For the text-containing cell, return its midpoint in (x, y) coordinate format. 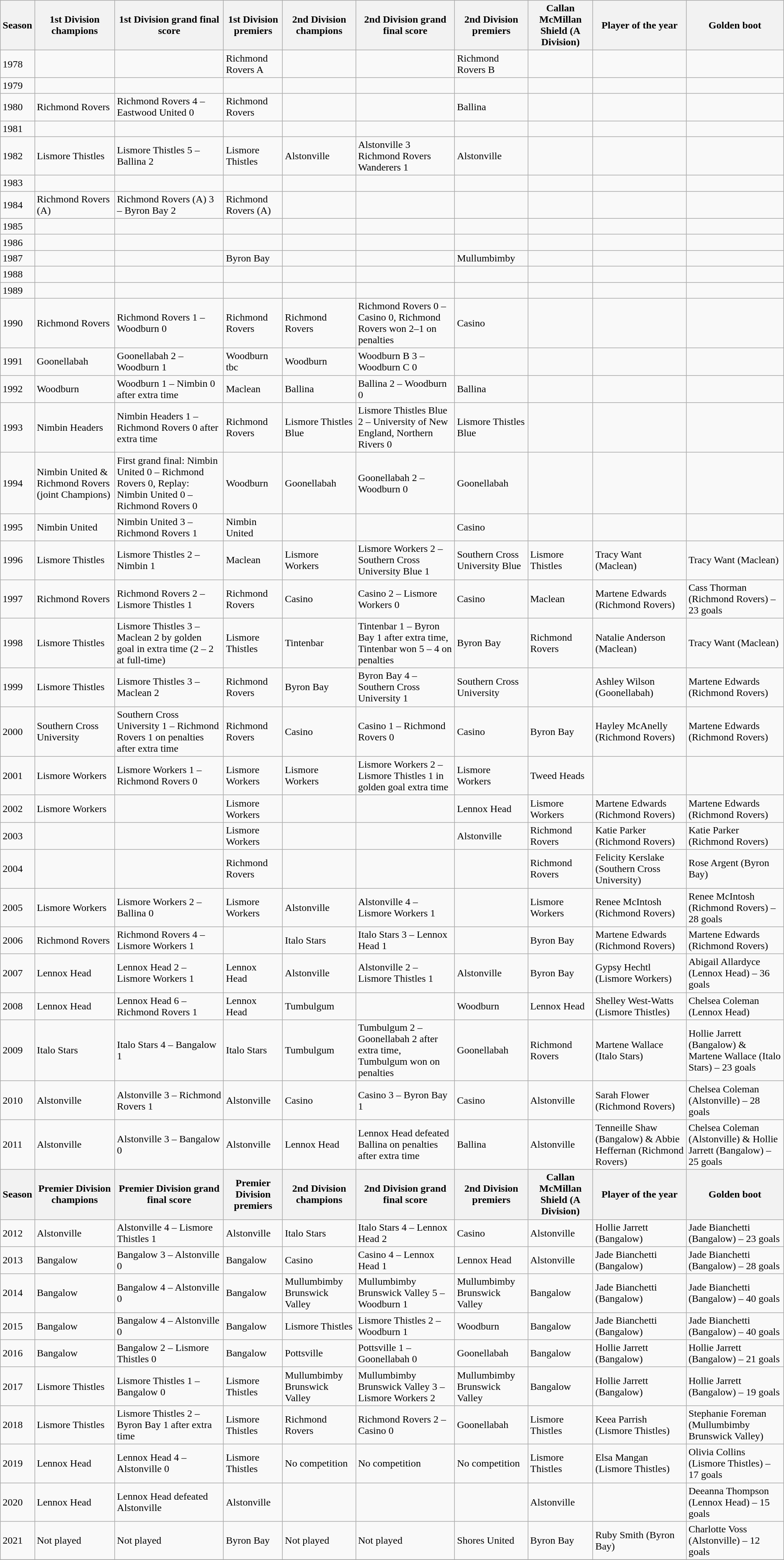
Lismore Thistles 2 – Nimbin 1 (169, 560)
Premier Division premiers (253, 1194)
Southern Cross University 1 – Richmond Rovers 1 on penalties after extra time (169, 732)
Richmond Rovers 4 – Lismore Workers 1 (169, 940)
1st Division premiers (253, 25)
1982 (18, 156)
Alstonville 3 – Richmond Rovers 1 (169, 1100)
Renee McIntosh (Richmond Rovers) (640, 908)
Tenneille Shaw (Bangalow) & Abbie Heffernan (Richmond Rovers) (640, 1145)
Richmond Rovers 2 – Lismore Thistles 1 (169, 599)
1991 (18, 362)
Hollie Jarrett (Bangalow) & Martene Wallace (Italo Stars) – 23 goals (735, 1050)
Mullumbimby Brunswick Valley 3 – Lismore Workers 2 (405, 1386)
1988 (18, 274)
Lennox Head 6 – Richmond Rovers 1 (169, 1006)
Tintenbar 1 – Byron Bay 1 after extra time, Tintenbar won 5 – 4 on penalties (405, 643)
Tweed Heads (560, 776)
2007 (18, 973)
Ashley Wilson (Goonellabah) (640, 687)
Byron Bay 4 – Southern Cross University 1 (405, 687)
2021 (18, 1541)
Ruby Smith (Byron Bay) (640, 1541)
Mullumbimby (492, 258)
2011 (18, 1145)
Olivia Collins (Lismore Thistles) – 17 goals (735, 1463)
Lismore Workers 2 – Lismore Thistles 1 in golden goal extra time (405, 776)
2001 (18, 776)
Chelsea Coleman (Lennox Head) (735, 1006)
1993 (18, 427)
1994 (18, 483)
1984 (18, 204)
Lismore Thistles 2 – Byron Bay 1 after extra time (169, 1425)
Deeanna Thompson (Lennox Head) – 15 goals (735, 1502)
Richmond Rovers A (253, 64)
1990 (18, 323)
Lismore Thistles 5 – Ballina 2 (169, 156)
1980 (18, 107)
Lismore Thistles 1 – Bangalow 0 (169, 1386)
1995 (18, 527)
Lismore Thistles 3 – Maclean 2 by golden goal in extra time (2 – 2 at full-time) (169, 643)
Lennox Head defeated Alstonville (169, 1502)
Lismore Workers 2 – Ballina 0 (169, 908)
1985 (18, 226)
Charlotte Voss (Alstonville) – 12 goals (735, 1541)
2020 (18, 1502)
Keea Parrish (Lismore Thistles) (640, 1425)
1997 (18, 599)
Alstonville 2 – Lismore Thistles 1 (405, 973)
1981 (18, 129)
1983 (18, 183)
Nimbin United & Richmond Rovers (joint Champions) (75, 483)
Nimbin Headers (75, 427)
Shores United (492, 1541)
1999 (18, 687)
Stephanie Foreman (Mullumbimby Brunswick Valley) (735, 1425)
2002 (18, 809)
Ballina 2 – Woodburn 0 (405, 389)
Jade Bianchetti (Bangalow) – 23 goals (735, 1233)
2014 (18, 1293)
Nimbin Headers 1 – Richmond Rovers 0 after extra time (169, 427)
1989 (18, 290)
2000 (18, 732)
Tintenbar (319, 643)
Shelley West-Watts (Lismore Thistles) (640, 1006)
Alstonville 3 – Bangalow 0 (169, 1145)
Richmond Rovers 4 – Eastwood United 0 (169, 107)
Rose Argent (Byron Bay) (735, 869)
2012 (18, 1233)
2010 (18, 1100)
Richmond Rovers B (492, 64)
Chelsea Coleman (Alstonville) – 28 goals (735, 1100)
Lismore Workers 1 – Richmond Rovers 0 (169, 776)
2009 (18, 1050)
2008 (18, 1006)
Chelsea Coleman (Alstonville) & Hollie Jarrett (Bangalow) – 25 goals (735, 1145)
1978 (18, 64)
Lismore Thistles 3 – Maclean 2 (169, 687)
Alstonville 3 Richmond Rovers Wanderers 1 (405, 156)
1986 (18, 242)
Lennox Head 4 – Alstonville 0 (169, 1463)
Pottsville 1 – Goonellabah 0 (405, 1353)
1979 (18, 85)
1998 (18, 643)
1992 (18, 389)
Richmond Rovers 2 – Casino 0 (405, 1425)
Jade Bianchetti (Bangalow) – 28 goals (735, 1260)
2015 (18, 1326)
Lennox Head 2 – Lismore Workers 1 (169, 973)
Mullumbimby Brunswick Valley 5 – Woodburn 1 (405, 1293)
Lismore Workers 2 – Southern Cross University Blue 1 (405, 560)
Alstonville 4 – Lismore Workers 1 (405, 908)
Southern Cross University Blue (492, 560)
Lennox Head defeated Ballina on penalties after extra time (405, 1145)
Woodburn 1 – Nimbin 0 after extra time (169, 389)
Casino 4 – Lennox Head 1 (405, 1260)
Casino 2 – Lismore Workers 0 (405, 599)
2003 (18, 836)
Richmond Rovers (A) 3 – Byron Bay 2 (169, 204)
Natalie Anderson (Maclean) (640, 643)
2004 (18, 869)
Cass Thorman (Richmond Rovers) – 23 goals (735, 599)
Elsa Mangan (Lismore Thistles) (640, 1463)
Woodburn tbc (253, 362)
2018 (18, 1425)
Italo Stars 3 – Lennox Head 1 (405, 940)
Hollie Jarrett (Bangalow) – 21 goals (735, 1353)
1987 (18, 258)
Felicity Kerslake (Southern Cross University) (640, 869)
Tumbulgum 2 – Goonellabah 2 after extra time, Tumbulgum won on penalties (405, 1050)
Hayley McAnelly (Richmond Rovers) (640, 732)
Nimbin United 3 – Richmond Rovers 1 (169, 527)
Woodburn B 3 – Woodburn C 0 (405, 362)
1st Division champions (75, 25)
Casino 1 – Richmond Rovers 0 (405, 732)
Alstonville 4 – Lismore Thistles 1 (169, 1233)
2017 (18, 1386)
Bangalow 3 – Alstonville 0 (169, 1260)
2019 (18, 1463)
Abigail Allardyce (Lennox Head) – 36 goals (735, 973)
First grand final: Nimbin United 0 – Richmond Rovers 0, Replay: Nimbin United 0 – Richmond Rovers 0 (169, 483)
Premier Division grand final score (169, 1194)
1996 (18, 560)
Lismore Thistles Blue 2 – University of New England, Northern Rivers 0 (405, 427)
Pottsville (319, 1353)
Casino 3 – Byron Bay 1 (405, 1100)
Martene Wallace (Italo Stars) (640, 1050)
Gypsy Hechtl (Lismore Workers) (640, 973)
Italo Stars 4 – Lennox Head 2 (405, 1233)
Premier Division champions (75, 1194)
2013 (18, 1260)
2005 (18, 908)
2006 (18, 940)
Goonellabah 2 – Woodburn 1 (169, 362)
Lismore Thistles 2 – Woodburn 1 (405, 1326)
1st Division grand final score (169, 25)
Renee McIntosh (Richmond Rovers) – 28 goals (735, 908)
Bangalow 2 – Lismore Thistles 0 (169, 1353)
2016 (18, 1353)
Italo Stars 4 – Bangalow 1 (169, 1050)
Sarah Flower (Richmond Rovers) (640, 1100)
Hollie Jarrett (Bangalow) – 19 goals (735, 1386)
Richmond Rovers 0 – Casino 0, Richmond Rovers won 2–1 on penalties (405, 323)
Richmond Rovers 1 – Woodburn 0 (169, 323)
Goonellabah 2 – Woodburn 0 (405, 483)
